Pinpoint the cell where the given text exists, returning its [x, y] midpoint coordinate. 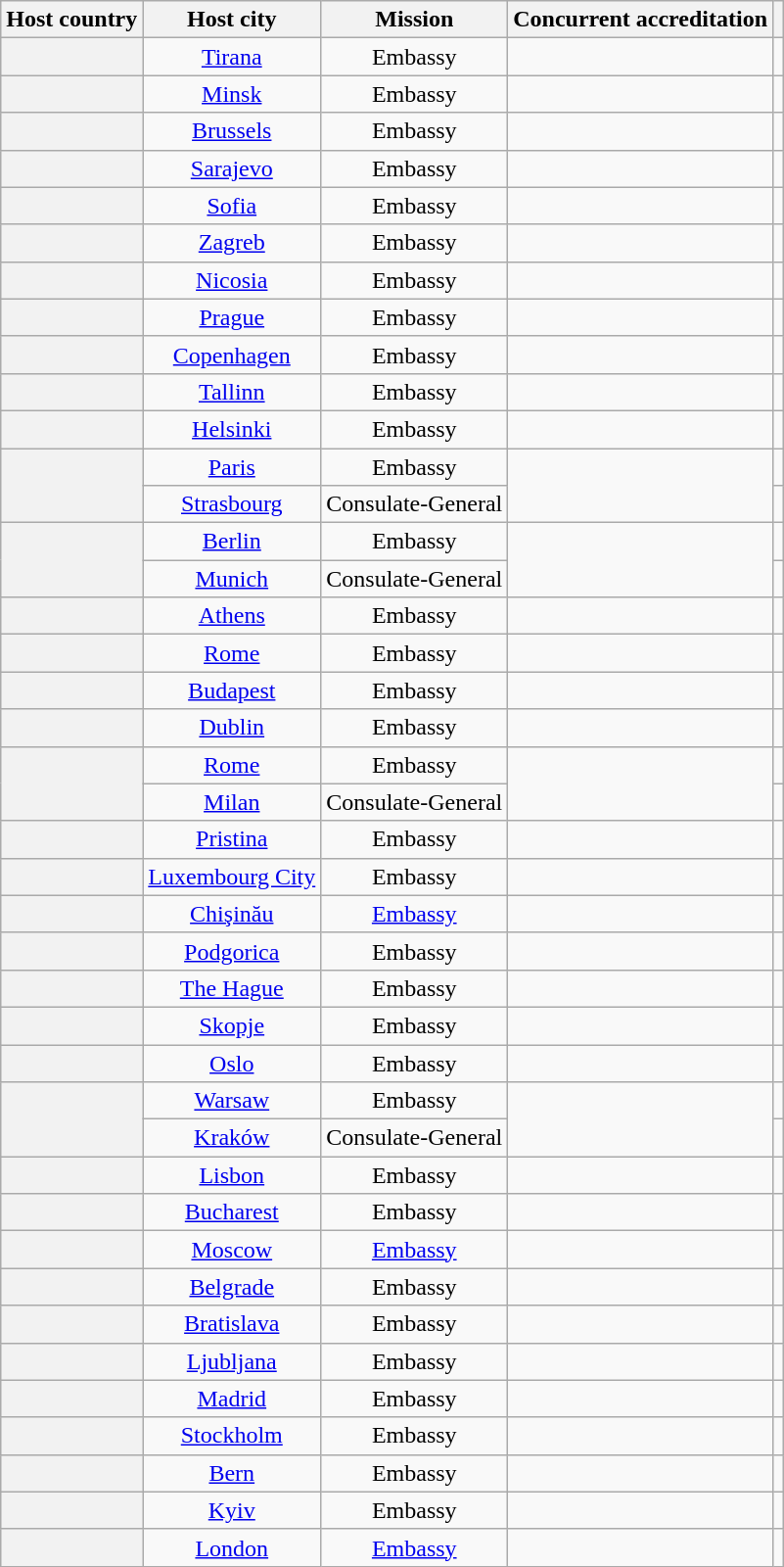
Kyiv [232, 1510]
Bern [232, 1473]
Paris [232, 467]
Nicosia [232, 280]
Lisbon [232, 1175]
Budapest [232, 690]
Tirana [232, 57]
Kraków [232, 1138]
Host city [232, 20]
Strasbourg [232, 504]
Chişinău [232, 914]
Prague [232, 317]
Warsaw [232, 1101]
Munich [232, 579]
London [232, 1547]
Mission [415, 20]
Milan [232, 802]
Pristina [232, 839]
Podgorica [232, 951]
Copenhagen [232, 355]
Oslo [232, 1063]
Tallinn [232, 392]
Bucharest [232, 1212]
Ljubljana [232, 1361]
Sofia [232, 206]
Sarajevo [232, 168]
Concurrent accreditation [640, 20]
Bratislava [232, 1324]
Skopje [232, 1025]
Stockholm [232, 1436]
Brussels [232, 131]
Zagreb [232, 243]
Athens [232, 616]
Dublin [232, 728]
Berlin [232, 542]
The Hague [232, 988]
Luxembourg City [232, 877]
Moscow [232, 1250]
Belgrade [232, 1287]
Host country [72, 20]
Minsk [232, 94]
Madrid [232, 1399]
Helsinki [232, 429]
